Return the [X, Y] coordinate for the center point of the cell that contains the specified text.  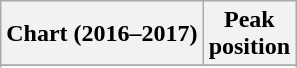
Chart (2016–2017) [102, 34]
Peakposition [249, 34]
